Return [X, Y] of the center of cell containing provided text 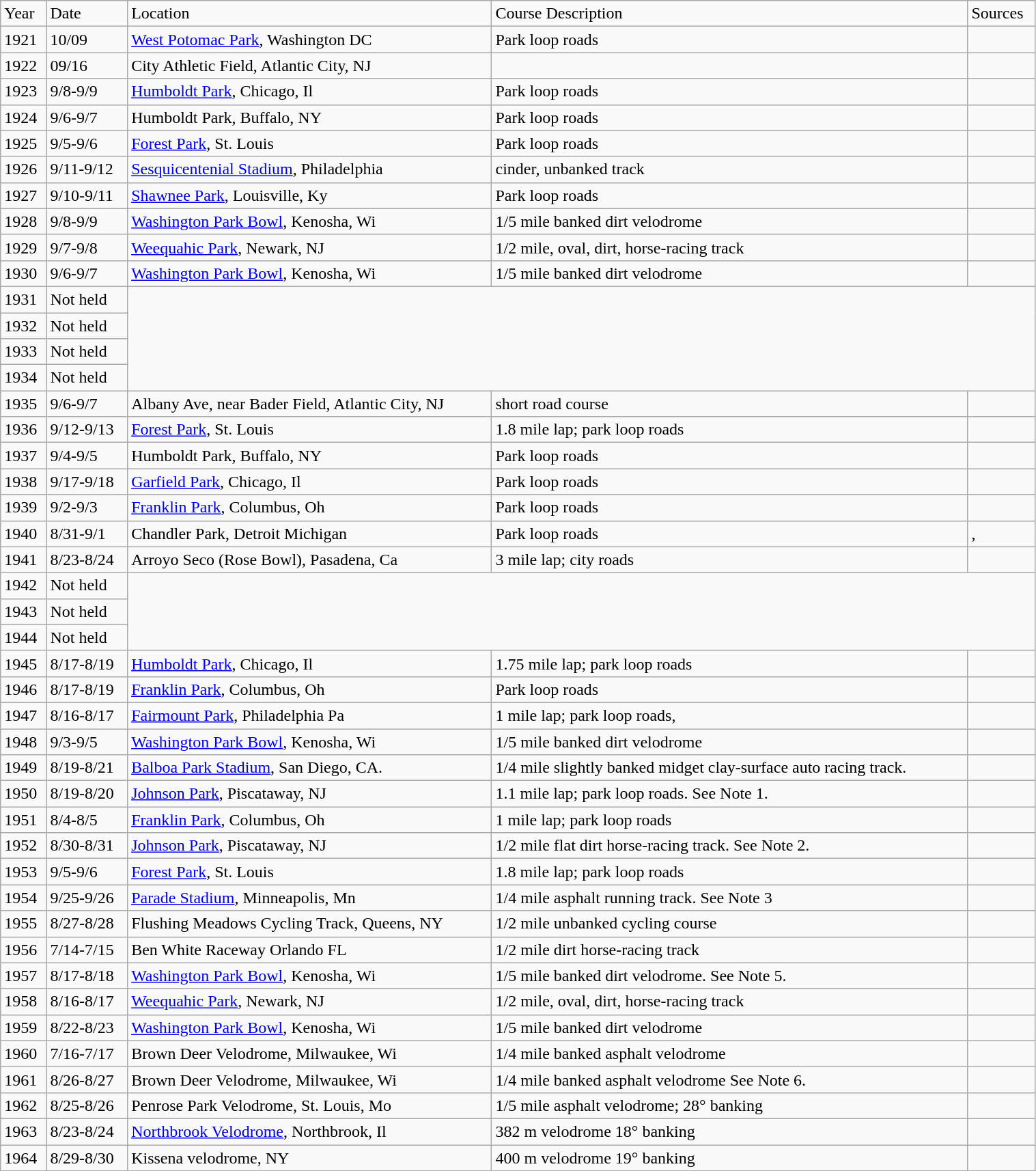
400 m velodrome 19° banking [729, 1158]
1927 [23, 195]
Chandler Park, Detroit Michigan [310, 534]
9/25-9/26 [87, 898]
1961 [23, 1079]
1954 [23, 898]
1926 [23, 169]
1.1 mile lap; park loop roads. See Note 1. [729, 794]
Penrose Park Velodrome, St. Louis, Mo [310, 1105]
Ben White Raceway Orlando FL [310, 950]
1949 [23, 768]
Arroyo Seco (Rose Bowl), Pasadena, Ca [310, 560]
Kissena velodrome, NY [310, 1158]
1947 [23, 715]
1940 [23, 534]
1956 [23, 950]
1933 [23, 352]
9/12-9/13 [87, 430]
Year [23, 14]
1955 [23, 924]
Garfield Park, Chicago, Il [310, 482]
8/26-8/27 [87, 1079]
1953 [23, 872]
1952 [23, 846]
1936 [23, 430]
7/14-7/15 [87, 950]
1964 [23, 1158]
Shawnee Park, Louisville, Ky [310, 195]
8/30-8/31 [87, 846]
1960 [23, 1053]
8/29-8/30 [87, 1158]
10/09 [87, 40]
8/31-9/1 [87, 534]
Fairmount Park, Philadelphia Pa [310, 715]
8/27-8/28 [87, 924]
1935 [23, 404]
1925 [23, 143]
3 mile lap; city roads [729, 560]
1950 [23, 794]
1958 [23, 1002]
382 m velodrome 18° banking [729, 1131]
1948 [23, 741]
City Athletic Field, Atlantic City, NJ [310, 66]
1/4 mile slightly banked midget clay-surface auto racing track. [729, 768]
, [1001, 534]
09/16 [87, 66]
1/4 mile banked asphalt velodrome [729, 1053]
1/4 mile banked asphalt velodrome See Note 6. [729, 1079]
9/17-9/18 [87, 482]
West Potomac Park, Washington DC [310, 40]
Sesquicentenial Stadium, Philadelphia [310, 169]
1.75 mile lap; park loop roads [729, 663]
8/19-8/20 [87, 794]
1962 [23, 1105]
9/2-9/3 [87, 508]
Balboa Park Stadium, San Diego, CA. [310, 768]
1929 [23, 247]
1945 [23, 663]
9/11-9/12 [87, 169]
1942 [23, 585]
1922 [23, 66]
7/16-7/17 [87, 1053]
1937 [23, 456]
1959 [23, 1028]
Parade Stadium, Minneapolis, Mn [310, 898]
8/4-8/5 [87, 820]
1934 [23, 378]
1930 [23, 273]
9/4-9/5 [87, 456]
1/4 mile asphalt running track. See Note 3 [729, 898]
1963 [23, 1131]
1939 [23, 508]
Flushing Meadows Cycling Track, Queens, NY [310, 924]
1/5 mile banked dirt velodrome. See Note 5. [729, 976]
8/25-8/26 [87, 1105]
1943 [23, 611]
1946 [23, 689]
Location [310, 14]
Sources [1001, 14]
9/7-9/8 [87, 247]
Date [87, 14]
1 mile lap; park loop roads [729, 820]
1/2 mile flat dirt horse-racing track. See Note 2. [729, 846]
9/3-9/5 [87, 741]
Course Description [729, 14]
8/17-8/18 [87, 976]
1951 [23, 820]
Northbrook Velodrome, Northbrook, Il [310, 1131]
8/19-8/21 [87, 768]
1932 [23, 326]
9/10-9/11 [87, 195]
1921 [23, 40]
8/22-8/23 [87, 1028]
1/2 mile unbanked cycling course [729, 924]
Albany Ave, near Bader Field, Atlantic City, NJ [310, 404]
1/2 mile dirt horse-racing track [729, 950]
cinder, unbanked track [729, 169]
short road course [729, 404]
1928 [23, 221]
1931 [23, 299]
1957 [23, 976]
1/5 mile asphalt velodrome; 28° banking [729, 1105]
1941 [23, 560]
1924 [23, 118]
1938 [23, 482]
1 mile lap; park loop roads, [729, 715]
1944 [23, 637]
1923 [23, 92]
